Capture the cell that displays the provided text and extract its [X, Y] central coordinate. 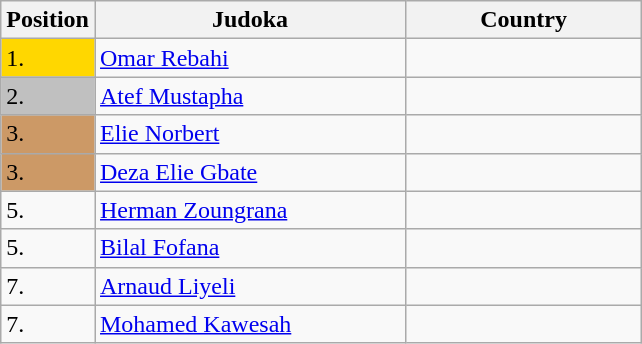
Herman Zoungrana [250, 210]
Bilal Fofana [250, 248]
Arnaud Liyeli [250, 286]
Judoka [250, 20]
Mohamed Kawesah [250, 324]
1. [48, 58]
Elie Norbert [250, 134]
Position [48, 20]
2. [48, 96]
Atef Mustapha [250, 96]
Deza Elie Gbate [250, 172]
Country [524, 20]
Omar Rebahi [250, 58]
